From the cell containing the given text, extract its center point as (X, Y) coordinate. 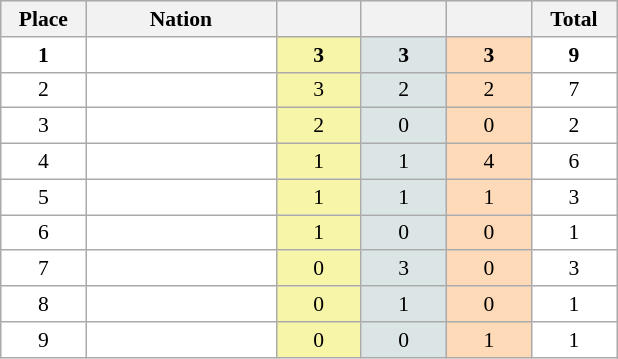
Total (574, 19)
5 (44, 197)
8 (44, 304)
Nation (181, 19)
Place (44, 19)
